Return the [X, Y] coordinate for the center point of the cell that contains the specified text.  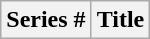
Title [120, 20]
Series # [46, 20]
